Determine the (x, y) coordinate at the center of the cell enclosing the given text.  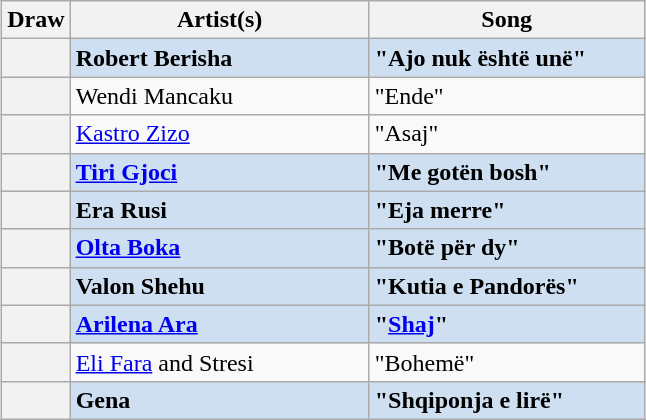
Era Rusi (220, 210)
"Eja merre" (506, 210)
Valon Shehu (220, 286)
Draw (36, 20)
Arilena Ara (220, 324)
"Ajo nuk është unë" (506, 58)
Olta Boka (220, 248)
"Botë për dy" (506, 248)
"Bohemë" (506, 362)
Tiri Gjoci (220, 172)
"Shaj" (506, 324)
"Asaj" (506, 134)
Wendi Mancaku (220, 96)
"Kutia e Pandorës" (506, 286)
Artist(s) (220, 20)
Eli Fara and Stresi (220, 362)
"Ende" (506, 96)
Robert Berisha (220, 58)
Song (506, 20)
"Me gotën bosh" (506, 172)
Gena (220, 400)
Kastro Zizo (220, 134)
"Shqiponja e lirë" (506, 400)
